From the cell containing the given text, extract its center point as [X, Y] coordinate. 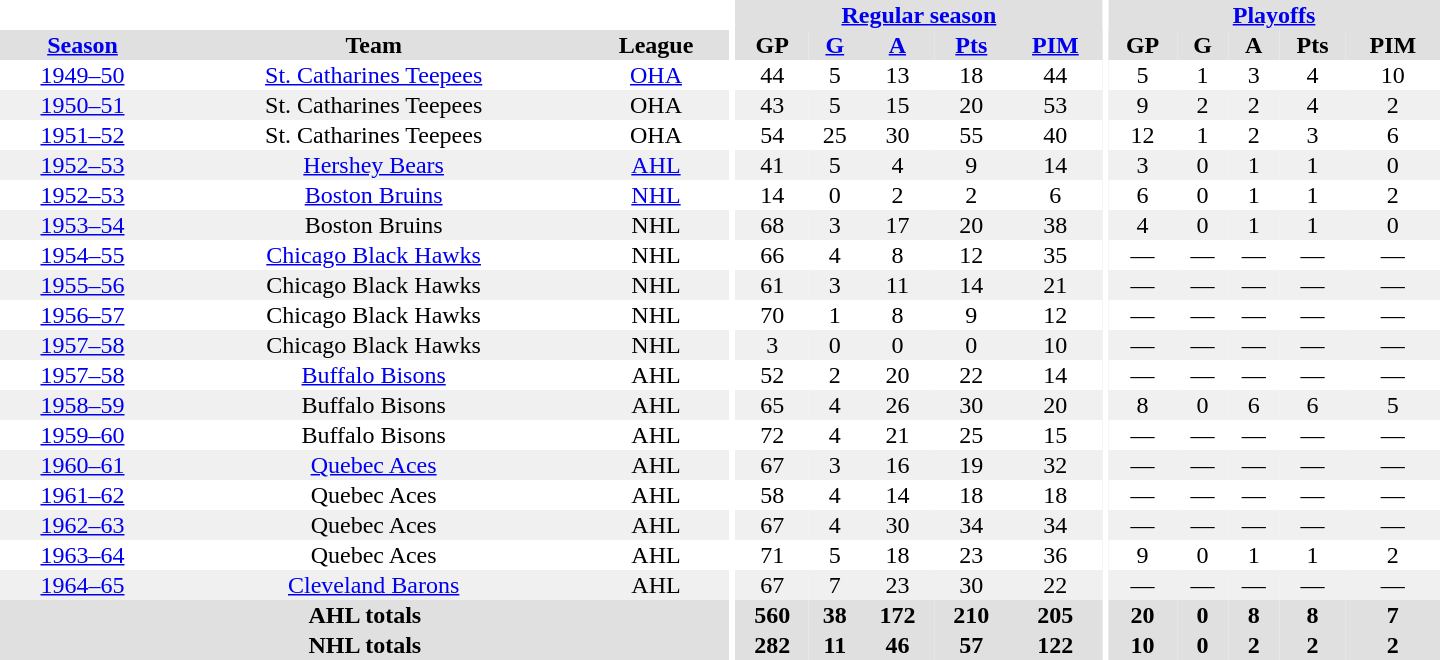
Team [374, 45]
NHL totals [365, 645]
Season [82, 45]
41 [772, 165]
61 [772, 285]
26 [897, 405]
1962–63 [82, 525]
560 [772, 615]
1959–60 [82, 435]
1950–51 [82, 105]
71 [772, 555]
1963–64 [82, 555]
19 [971, 465]
40 [1055, 135]
36 [1055, 555]
1955–56 [82, 285]
205 [1055, 615]
16 [897, 465]
122 [1055, 645]
1953–54 [82, 225]
66 [772, 255]
1956–57 [82, 315]
55 [971, 135]
70 [772, 315]
17 [897, 225]
AHL totals [365, 615]
43 [772, 105]
58 [772, 495]
65 [772, 405]
68 [772, 225]
172 [897, 615]
52 [772, 375]
1961–62 [82, 495]
46 [897, 645]
League [656, 45]
57 [971, 645]
1951–52 [82, 135]
32 [1055, 465]
13 [897, 75]
282 [772, 645]
Regular season [918, 15]
Cleveland Barons [374, 585]
210 [971, 615]
Hershey Bears [374, 165]
72 [772, 435]
Playoffs [1274, 15]
1960–61 [82, 465]
1958–59 [82, 405]
1949–50 [82, 75]
53 [1055, 105]
1954–55 [82, 255]
1964–65 [82, 585]
54 [772, 135]
35 [1055, 255]
